From the cell containing the given text, extract its center point as (x, y) coordinate. 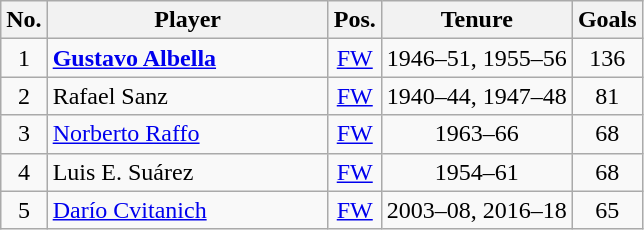
No. (24, 20)
Tenure (476, 20)
1954–61 (476, 172)
4 (24, 172)
81 (607, 96)
Norberto Raffo (188, 134)
Rafael Sanz (188, 96)
5 (24, 210)
1 (24, 58)
1946–51, 1955–56 (476, 58)
Luis E. Suárez (188, 172)
2003–08, 2016–18 (476, 210)
1963–66 (476, 134)
1940–44, 1947–48 (476, 96)
136 (607, 58)
65 (607, 210)
Player (188, 20)
Goals (607, 20)
Pos. (354, 20)
3 (24, 134)
Darío Cvitanich (188, 210)
2 (24, 96)
Gustavo Albella (188, 58)
